From the cell containing the given text, extract its center point as (x, y) coordinate. 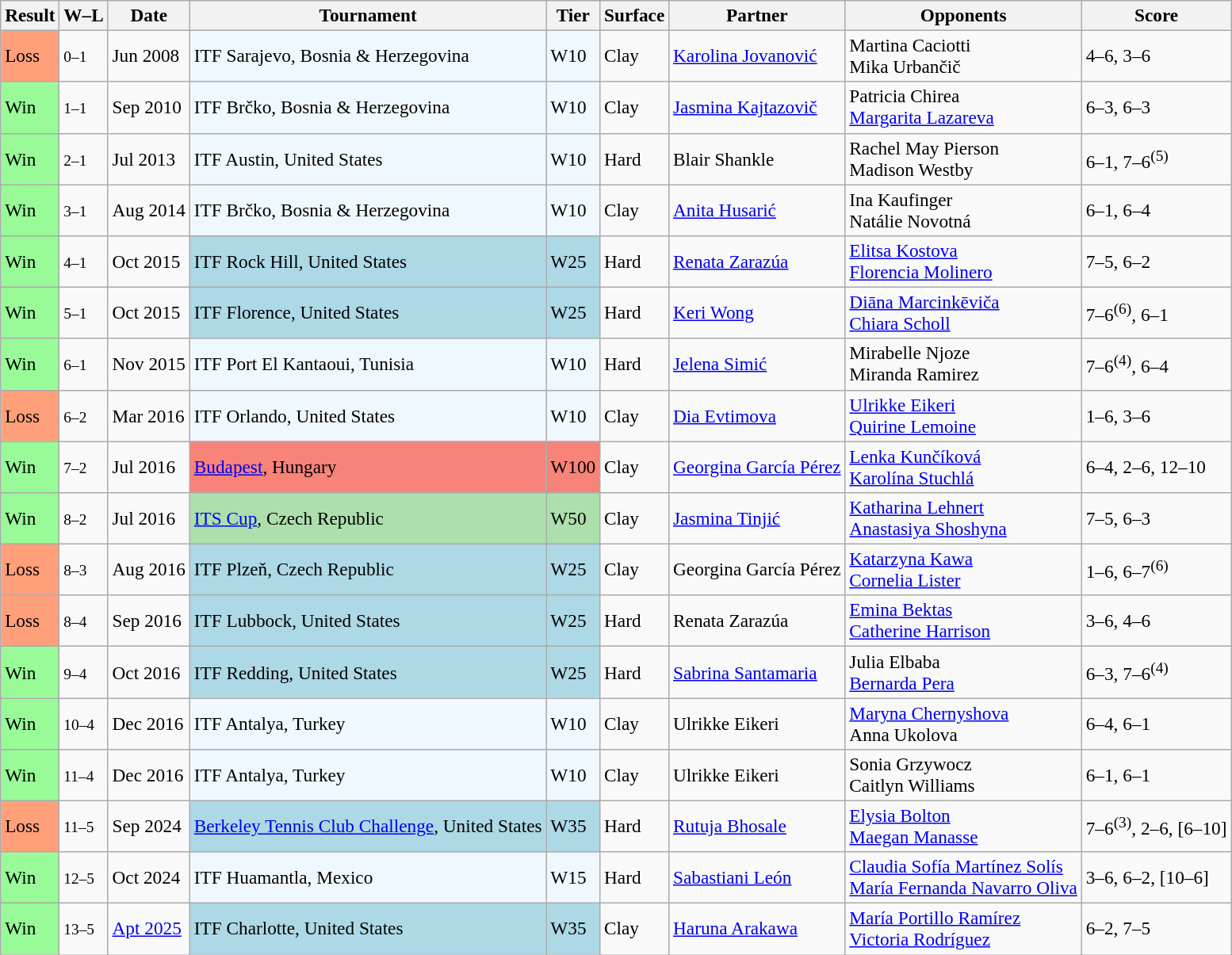
Claudia Sofía Martínez Solís María Fernanda Navarro Oliva (963, 878)
Rutuja Bhosale (757, 826)
0–1 (84, 55)
1–6, 6–7(6) (1156, 569)
Rachel May Pierson Madison Westby (963, 159)
8–3 (84, 569)
6–1 (84, 365)
6–1, 6–4 (1156, 209)
ITF Port El Kantaoui, Tunisia (368, 365)
Jasmina Kajtazovič (757, 108)
2–1 (84, 159)
Diāna Marcinkēviča Chiara Scholl (963, 312)
8–4 (84, 621)
10–4 (84, 723)
Lenka Kunčíková Karolína Stuchlá (963, 466)
Score (1156, 15)
W50 (573, 518)
Partner (757, 15)
ITF Florence, United States (368, 312)
Oct 2016 (149, 672)
ITF Sarajevo, Bosnia & Herzegovina (368, 55)
Haruna Arakawa (757, 929)
4–6, 3–6 (1156, 55)
3–6, 4–6 (1156, 621)
W–L (84, 15)
4–1 (84, 262)
Mar 2016 (149, 415)
13–5 (84, 929)
Tournament (368, 15)
ITF Charlotte, United States (368, 929)
Nov 2015 (149, 365)
Surface (634, 15)
7–6(3), 2–6, [6–10] (1156, 826)
ITF Lubbock, United States (368, 621)
Blair Shankle (757, 159)
11–4 (84, 775)
Jelena Simić (757, 365)
Julia Elbaba Bernarda Pera (963, 672)
6–3, 7–6(4) (1156, 672)
María Portillo Ramírez Victoria Rodríguez (963, 929)
Sep 2024 (149, 826)
7–6(6), 6–1 (1156, 312)
W100 (573, 466)
Sonia Grzywocz Caitlyn Williams (963, 775)
5–1 (84, 312)
Sep 2016 (149, 621)
12–5 (84, 878)
6–2 (84, 415)
ITF Austin, United States (368, 159)
Jul 2013 (149, 159)
Ulrikke Eikeri Quirine Lemoine (963, 415)
Martina Caciotti Mika Urbančič (963, 55)
3–1 (84, 209)
6–1, 7–6(5) (1156, 159)
7–6(4), 6–4 (1156, 365)
Budapest, Hungary (368, 466)
Sep 2010 (149, 108)
Result (30, 15)
Oct 2024 (149, 878)
3–6, 6–2, [10–6] (1156, 878)
Anita Husarić (757, 209)
Elitsa Kostova Florencia Molinero (963, 262)
Maryna Chernyshova Anna Ukolova (963, 723)
1–6, 3–6 (1156, 415)
Dia Evtimova (757, 415)
6–4, 6–1 (1156, 723)
ITF Huamantla, Mexico (368, 878)
ITS Cup, Czech Republic (368, 518)
W15 (573, 878)
6–3, 6–3 (1156, 108)
Mirabelle Njoze Miranda Ramirez (963, 365)
ITF Rock Hill, United States (368, 262)
11–5 (84, 826)
Sabrina Santamaria (757, 672)
Emina Bektas Catherine Harrison (963, 621)
Ina Kaufinger Natálie Novotná (963, 209)
Berkeley Tennis Club Challenge, United States (368, 826)
Jun 2008 (149, 55)
7–5, 6–2 (1156, 262)
9–4 (84, 672)
6–2, 7–5 (1156, 929)
ITF Redding, United States (368, 672)
ITF Orlando, United States (368, 415)
7–2 (84, 466)
Sabastiani León (757, 878)
1–1 (84, 108)
6–1, 6–1 (1156, 775)
Date (149, 15)
ITF Plzeň, Czech Republic (368, 569)
Katharina Lehnert Anastasiya Shoshyna (963, 518)
Jasmina Tinjić (757, 518)
Patricia Chirea Margarita Lazareva (963, 108)
8–2 (84, 518)
Aug 2014 (149, 209)
Aug 2016 (149, 569)
Tier (573, 15)
Apt 2025 (149, 929)
Keri Wong (757, 312)
6–4, 2–6, 12–10 (1156, 466)
Opponents (963, 15)
Karolina Jovanović (757, 55)
7–5, 6–3 (1156, 518)
Katarzyna Kawa Cornelia Lister (963, 569)
Elysia Bolton Maegan Manasse (963, 826)
